Capture the cell that displays the provided text and extract its (X, Y) central coordinate. 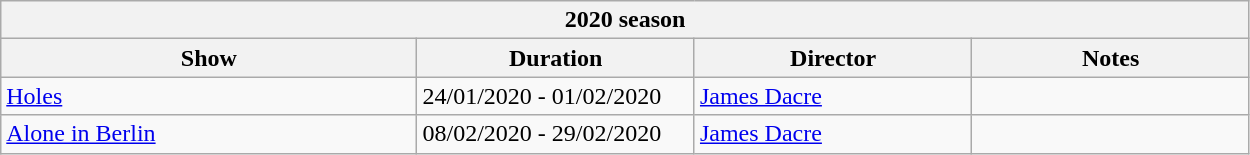
Alone in Berlin (209, 134)
Show (209, 58)
Holes (209, 96)
2020 season (626, 20)
Director (832, 58)
Notes (1110, 58)
Duration (556, 58)
24/01/2020 - 01/02/2020 (556, 96)
08/02/2020 - 29/02/2020 (556, 134)
